Locate the cell with the specified text and output its (x, y) center coordinate. 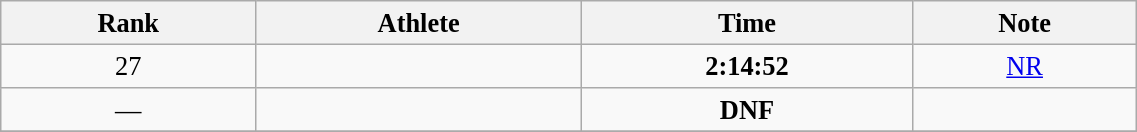
Time (748, 22)
27 (128, 66)
DNF (748, 109)
Athlete (419, 22)
2:14:52 (748, 66)
Rank (128, 22)
Note (1024, 22)
NR (1024, 66)
— (128, 109)
